Determine the [X, Y] coordinate at the center of the cell enclosing the given text.  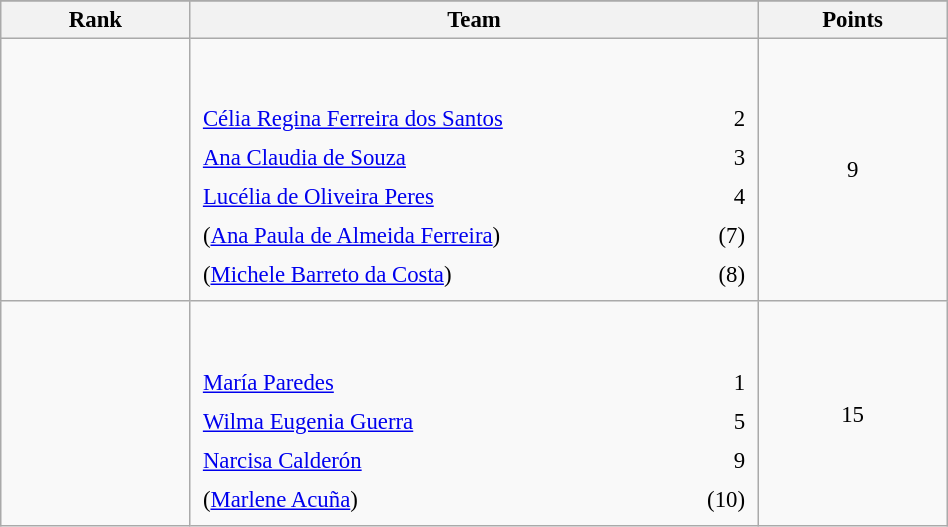
Points [852, 20]
2 [722, 119]
(8) [722, 275]
5 [702, 421]
María Paredes 1 Wilma Eugenia Guerra 5 Narcisa Calderón 9 (Marlene Acuña) (10) [474, 414]
Wilma Eugenia Guerra [424, 421]
(10) [702, 499]
(Marlene Acuña) [424, 499]
(Ana Paula de Almeida Ferreira) [444, 236]
Célia Regina Ferreira dos Santos [444, 119]
Team [474, 20]
Rank [96, 20]
(7) [722, 236]
(Michele Barreto da Costa) [444, 275]
María Paredes [424, 382]
Ana Claudia de Souza [444, 158]
Lucélia de Oliveira Peres [444, 197]
15 [852, 414]
3 [722, 158]
4 [722, 197]
Narcisa Calderón [424, 460]
1 [702, 382]
